Find where the given text appears and provide that cell's center as (x, y) coordinate. 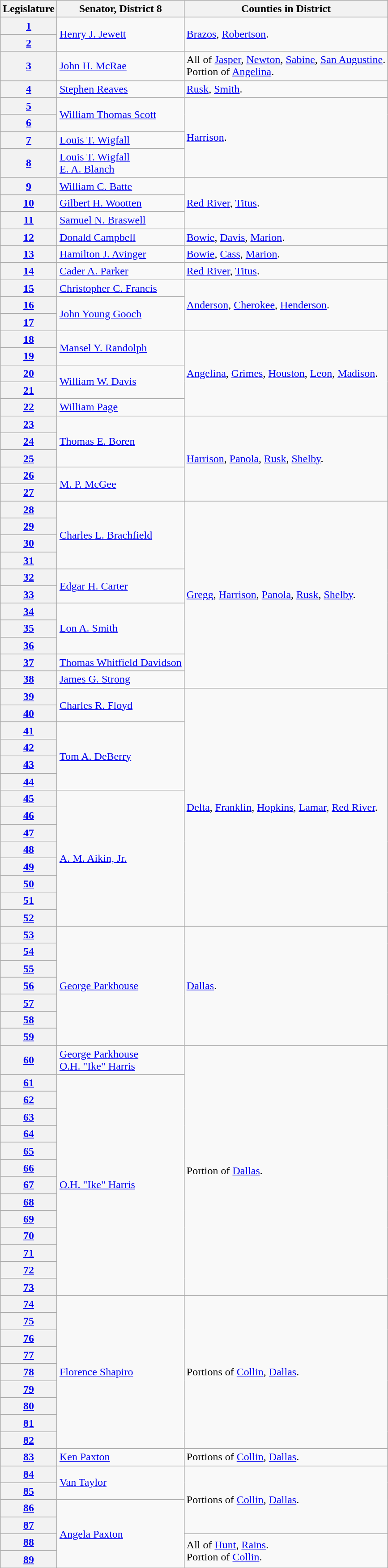
52 (29, 918)
47 (29, 833)
34 (29, 611)
O.H. "Ike" Harris (120, 1185)
Stephen Reaves (120, 89)
88 (29, 1542)
10 (29, 203)
8 (29, 163)
Anderson, Cherokee, Henderson. (286, 305)
Tom A. DeBerry (120, 756)
44 (29, 782)
M. P. McGee (120, 484)
George ParkhouseO.H. "Ike" Harris (120, 1059)
74 (29, 1304)
80 (29, 1406)
55 (29, 969)
78 (29, 1372)
40 (29, 713)
70 (29, 1236)
Edgar H. Carter (120, 586)
22 (29, 407)
26 (29, 475)
Counties in District (286, 9)
Hamilton J. Avinger (120, 254)
85 (29, 1491)
64 (29, 1134)
66 (29, 1168)
50 (29, 884)
83 (29, 1457)
Louis T. WigfallE. A. Blanch (120, 163)
All of Jasper, Newton, Sabine, San Augustine.Portion of Angelina. (286, 66)
75 (29, 1321)
14 (29, 271)
89 (29, 1559)
63 (29, 1117)
69 (29, 1219)
11 (29, 220)
28 (29, 509)
30 (29, 544)
53 (29, 935)
Portion of Dallas. (286, 1170)
Delta, Franklin, Hopkins, Lamar, Red River. (286, 807)
60 (29, 1059)
Legislature (29, 9)
Harrison. (286, 138)
Cader A. Parker (120, 271)
James G. Strong (120, 679)
A. M. Aikin, Jr. (120, 858)
37 (29, 662)
Lon A. Smith (120, 628)
72 (29, 1270)
24 (29, 441)
Louis T. Wigfall (120, 140)
15 (29, 288)
33 (29, 594)
Thomas Whitfield Davidson (120, 662)
Bowie, Cass, Marion. (286, 254)
Dallas. (286, 986)
41 (29, 730)
19 (29, 356)
Bowie, Davis, Marion. (286, 237)
George Parkhouse (120, 986)
17 (29, 322)
John H. McRae (120, 66)
20 (29, 373)
35 (29, 628)
Donald Campbell (120, 237)
William C. Batte (120, 186)
76 (29, 1338)
59 (29, 1037)
Florence Shapiro (120, 1372)
Gregg, Harrison, Panola, Rusk, Shelby. (286, 594)
27 (29, 492)
William W. Davis (120, 382)
45 (29, 799)
Gilbert H. Wootten (120, 203)
51 (29, 901)
William Thomas Scott (120, 114)
Christopher C. Francis (120, 288)
Angelina, Grimes, Houston, Leon, Madison. (286, 373)
82 (29, 1440)
79 (29, 1389)
65 (29, 1151)
3 (29, 66)
36 (29, 645)
Van Taylor (120, 1483)
62 (29, 1100)
84 (29, 1474)
6 (29, 123)
58 (29, 1020)
38 (29, 679)
Ken Paxton (120, 1457)
32 (29, 577)
43 (29, 764)
12 (29, 237)
49 (29, 867)
67 (29, 1185)
Henry J. Jewett (120, 34)
Mansel Y. Randolph (120, 348)
23 (29, 424)
18 (29, 339)
39 (29, 696)
42 (29, 747)
25 (29, 458)
86 (29, 1508)
Charles R. Floyd (120, 705)
13 (29, 254)
1 (29, 26)
81 (29, 1423)
2 (29, 43)
Senator, District 8 (120, 9)
48 (29, 850)
68 (29, 1202)
4 (29, 89)
71 (29, 1253)
61 (29, 1083)
31 (29, 561)
John Young Gooch (120, 314)
73 (29, 1287)
77 (29, 1355)
7 (29, 140)
Harrison, Panola, Rusk, Shelby. (286, 458)
46 (29, 816)
Rusk, Smith. (286, 89)
Angela Paxton (120, 1534)
Brazos, Robertson. (286, 34)
54 (29, 952)
9 (29, 186)
87 (29, 1525)
William Page (120, 407)
21 (29, 390)
56 (29, 986)
5 (29, 106)
Charles L. Brachfield (120, 535)
All of Hunt, Rains.Portion of Collin. (286, 1551)
16 (29, 305)
29 (29, 527)
Samuel N. Braswell (120, 220)
Thomas E. Boren (120, 441)
57 (29, 1003)
